Provide the [X, Y] coordinate of the cell's center where the given text is located.  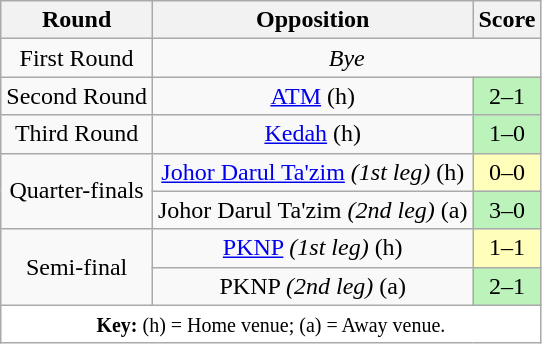
1–0 [507, 134]
Opposition [312, 20]
Third Round [77, 134]
ATM (h) [312, 96]
Score [507, 20]
Key: (h) = Home venue; (a) = Away venue. [271, 324]
3–0 [507, 210]
Bye [346, 58]
Second Round [77, 96]
Round [77, 20]
1–1 [507, 248]
PKNP (1st leg) (h) [312, 248]
Kedah (h) [312, 134]
First Round [77, 58]
Quarter-finals [77, 191]
Semi-final [77, 267]
0–0 [507, 172]
PKNP (2nd leg) (a) [312, 286]
Johor Darul Ta'zim (2nd leg) (a) [312, 210]
Johor Darul Ta'zim (1st leg) (h) [312, 172]
